Extract the [X, Y] coordinate from the center of the cell holding the provided text.  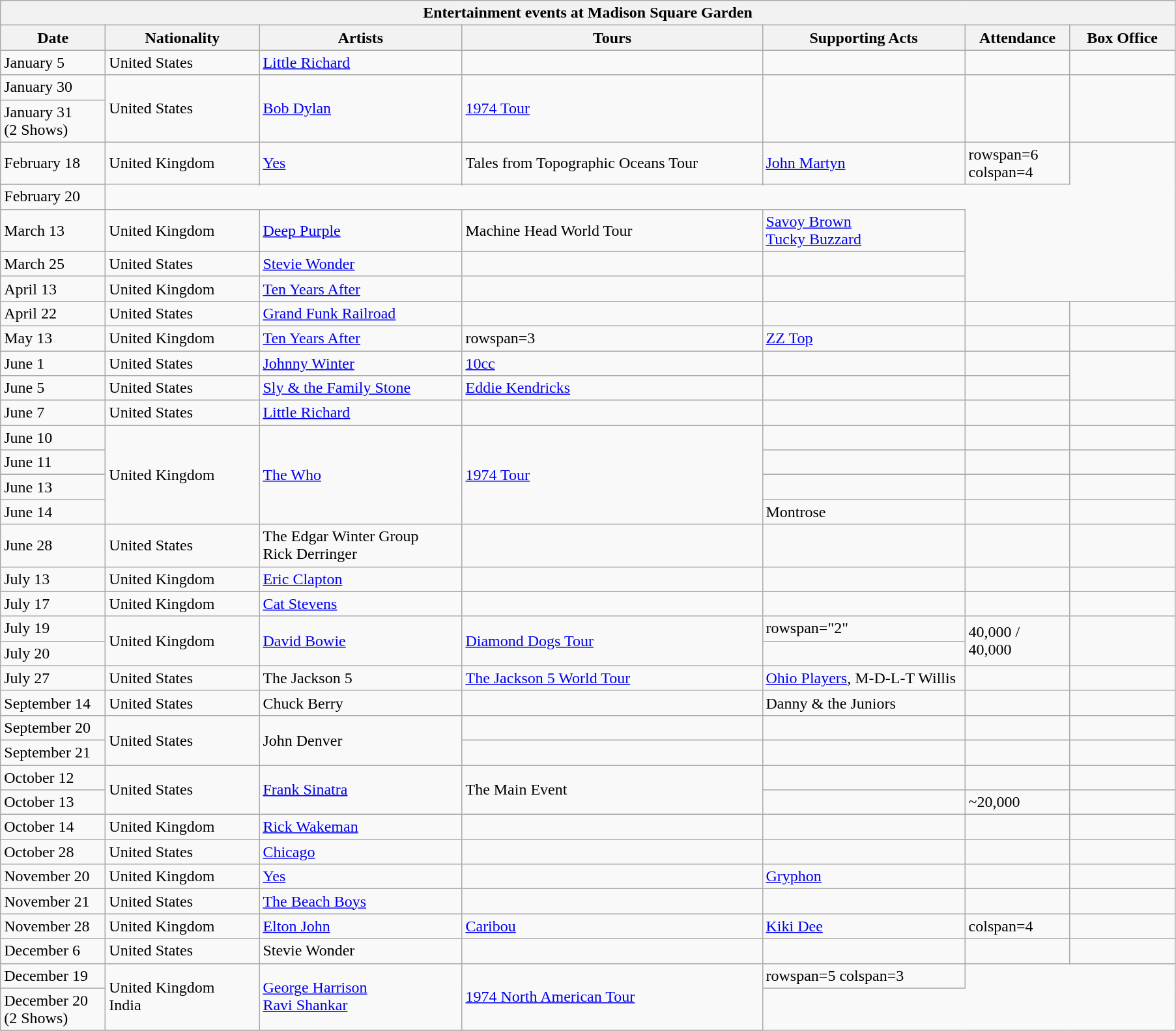
The Beach Boys [361, 901]
1974 North American Tour [612, 996]
Box Office [1122, 38]
The Jackson 5 [361, 678]
June 5 [53, 388]
Kiki Dee [864, 926]
Attendance [1018, 38]
June 14 [53, 512]
June 10 [53, 438]
July 13 [53, 579]
January 30 [53, 87]
Gryphon [864, 877]
Rick Wakeman [361, 827]
September 14 [53, 703]
Caribou [612, 926]
November 20 [53, 877]
David Bowie [361, 641]
October 13 [53, 802]
November 28 [53, 926]
10cc [612, 363]
March 25 [53, 264]
October 28 [53, 852]
The Jackson 5 World Tour [612, 678]
ZZ Top [864, 338]
June 28 [53, 546]
rowspan=5 colspan=3 [864, 976]
January 5 [53, 63]
Tours [612, 38]
John Martyn [864, 163]
January 31(2 Shows) [53, 121]
March 13 [53, 231]
Grand Funk Railroad [361, 313]
The Who [361, 475]
Savoy BrownTucky Buzzard [864, 231]
Bob Dylan [361, 108]
Sly & the Family Stone [361, 388]
Deep Purple [361, 231]
Danny & the Juniors [864, 703]
Machine Head World Tour [612, 231]
United KingdomIndia [182, 996]
Elton John [361, 926]
40,000 / 40,000 [1018, 641]
December 19 [53, 976]
October 14 [53, 827]
colspan=4 [1018, 926]
June 1 [53, 363]
rowspan=3 [612, 338]
Date [53, 38]
Chicago [361, 852]
Johnny Winter [361, 363]
November 21 [53, 901]
May 13 [53, 338]
September 20 [53, 727]
April 13 [53, 289]
April 22 [53, 313]
Entertainment events at Madison Square Garden [588, 13]
Eric Clapton [361, 579]
July 17 [53, 604]
Artists [361, 38]
The Main Event [612, 789]
Tales from Topographic Oceans Tour [612, 163]
July 20 [53, 653]
Ohio Players, M-D-L-T Willis [864, 678]
February 20 [53, 197]
Frank Sinatra [361, 789]
Supporting Acts [864, 38]
~20,000 [1018, 802]
June 13 [53, 487]
rowspan=6 colspan=4 [1018, 163]
July 27 [53, 678]
September 21 [53, 752]
December 6 [53, 951]
June 11 [53, 462]
February 18 [53, 163]
October 12 [53, 777]
John Denver [361, 740]
rowspan="2" [864, 628]
The Edgar Winter GroupRick Derringer [361, 546]
Montrose [864, 512]
June 7 [53, 413]
George HarrisonRavi Shankar [361, 996]
Cat Stevens [361, 604]
Nationality [182, 38]
December 20(2 Shows) [53, 1010]
Diamond Dogs Tour [612, 641]
Chuck Berry [361, 703]
Eddie Kendricks [612, 388]
July 19 [53, 628]
